Output the (X, Y) coordinate of the center of the cell containing the given text.  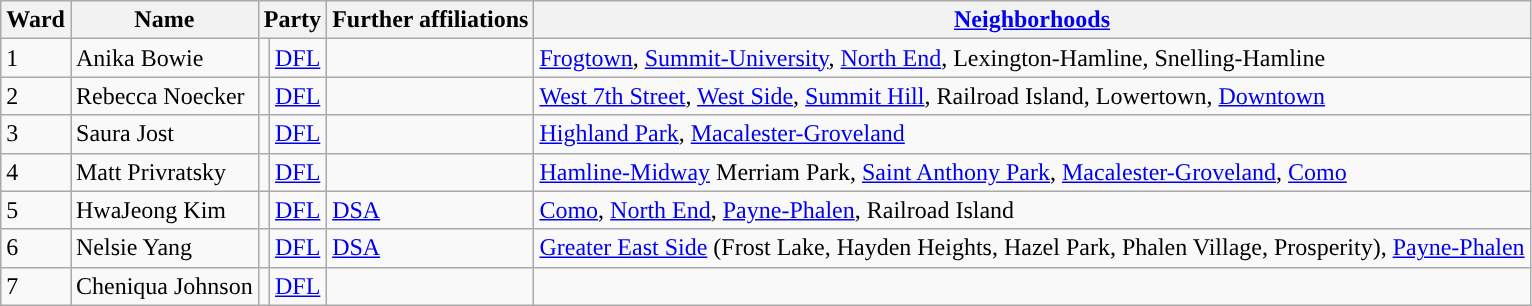
3 (36, 134)
Highland Park, Macalester-Groveland (1032, 134)
Como, North End, Payne-Phalen, Railroad Island (1032, 210)
Frogtown, Summit-University, North End, Lexington-Hamline, Snelling-Hamline (1032, 58)
Name (164, 20)
7 (36, 286)
HwaJeong Kim (164, 210)
Hamline-Midway Merriam Park, Saint Anthony Park, Macalester-Groveland, Como (1032, 172)
Cheniqua Johnson (164, 286)
Nelsie Yang (164, 248)
Greater East Side (Frost Lake, Hayden Heights, Hazel Park, Phalen Village, Prosperity), Payne-Phalen (1032, 248)
Ward (36, 20)
2 (36, 96)
Neighborhoods (1032, 20)
Saura Jost (164, 134)
Party (292, 20)
Anika Bowie (164, 58)
Further affiliations (430, 20)
Rebecca Noecker (164, 96)
4 (36, 172)
West 7th Street, West Side, Summit Hill, Railroad Island, Lowertown, Downtown (1032, 96)
Matt Privratsky (164, 172)
5 (36, 210)
6 (36, 248)
1 (36, 58)
